Provide the [x, y] coordinate of the cell's center where the given text is located.  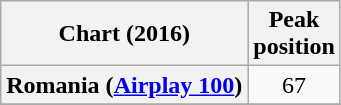
Chart (2016) [124, 34]
Romania (Airplay 100) [124, 85]
Peakposition [294, 34]
67 [294, 85]
